Search for the cell housing the specified text and yield its (x, y) center coordinate. 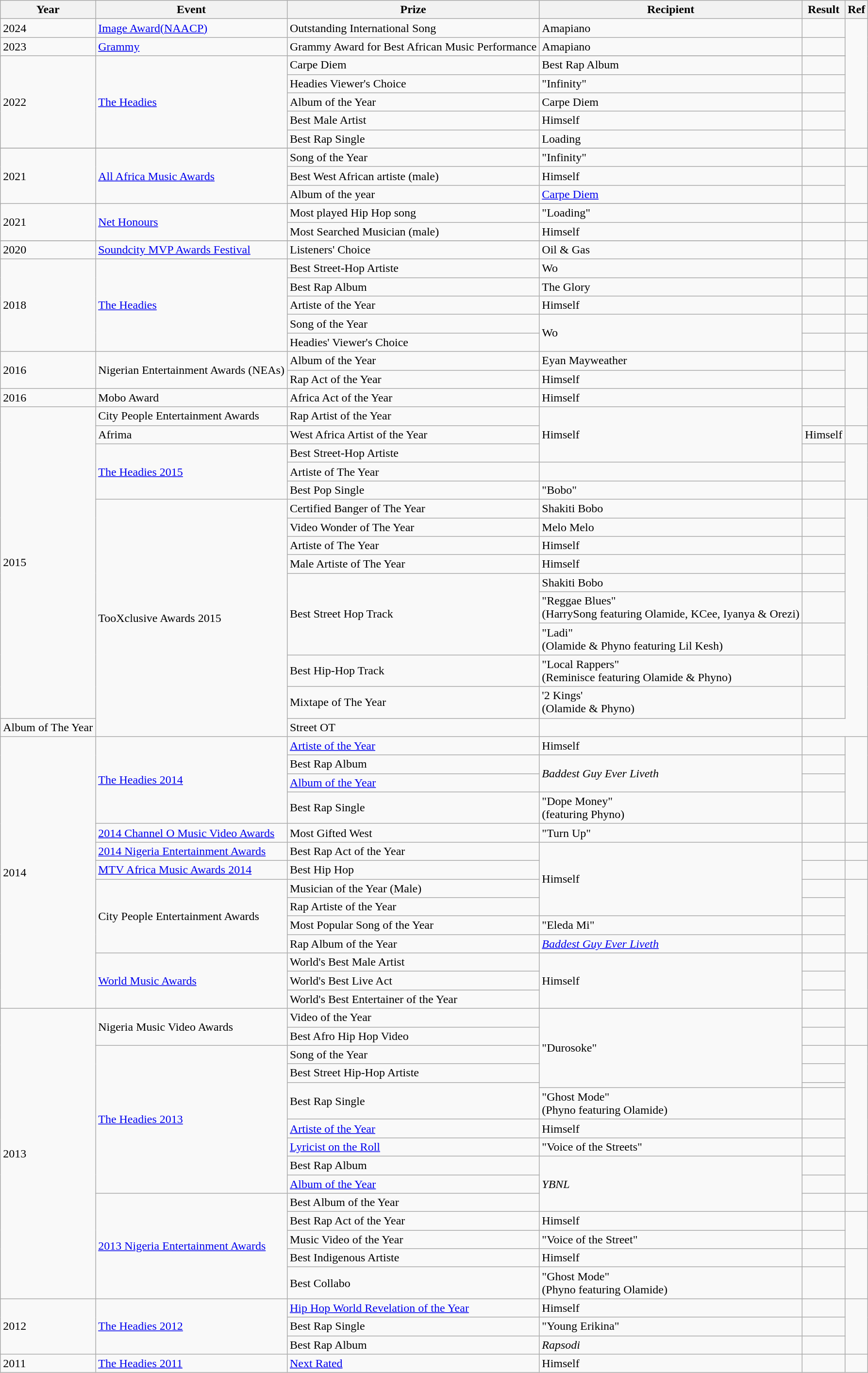
Grammy Award for Best African Music Performance (413, 47)
The Headies 2011 (191, 1363)
Melo Melo (671, 527)
Year (48, 10)
2020 (48, 250)
2014 Nigeria Entertainment Awards (191, 851)
"Durosoke" (671, 1048)
All Africa Music Awards (191, 176)
Best Album of the Year (413, 1203)
Afrima (191, 435)
Certified Banger of The Year (413, 508)
2011 (48, 1363)
Male Artiste of The Year (413, 564)
Loading (671, 139)
The Headies 2013 (191, 1119)
World's Best Live Act (413, 981)
Prize (413, 10)
2012 (48, 1326)
Recipient (671, 10)
Music Video of the Year (413, 1239)
2013 (48, 1154)
TooXclusive Awards 2015 (191, 618)
Mobo Award (191, 398)
Street OT (413, 727)
Eyan Mayweather (671, 361)
World Music Awards (191, 981)
"Reggae Blues"(HarrySong featuring Olamide, KCee, Iyanya & Orezi) (671, 608)
Best Collabo (413, 1283)
Hip Hop World Revelation of the Year (413, 1308)
Most played Hip Hop song (413, 213)
Album of the year (413, 194)
Rap Artiste of the Year (413, 907)
Lyricist on the Roll (413, 1147)
Most Popular Song of the Year (413, 925)
Nigerian Entertainment Awards (NEAs) (191, 370)
Video Wonder of The Year (413, 527)
Outstanding International Song (413, 28)
World's Best Male Artist (413, 962)
Rap Artist of the Year (413, 416)
"Loading" (671, 213)
2014 (48, 872)
"Local Rappers"(Reminisce featuring Olamide & Phyno) (671, 671)
Best Hip-Hop Track (413, 671)
World's Best Entertainer of the Year (413, 999)
Ref (856, 10)
"Voice of the Street" (671, 1239)
'2 Kings'(Olamide & Phyno) (671, 702)
Mixtape of The Year (413, 702)
"Voice of the Streets" (671, 1147)
The Glory (671, 287)
The Headies 2012 (191, 1326)
Net Honours (191, 222)
2023 (48, 47)
Nigeria Music Video Awards (191, 1027)
Event (191, 10)
Video of the Year (413, 1018)
"Turn Up" (671, 833)
Best Male Artist (413, 120)
Best West African artiste (male) (413, 176)
Headies Viewer's Choice (413, 84)
Musician of the Year (Male) (413, 888)
MTV Africa Music Awards 2014 (191, 870)
2013 Nigeria Entertainment Awards (191, 1246)
2018 (48, 305)
The Headies 2014 (191, 780)
Best Pop Single (413, 490)
2015 (48, 562)
2022 (48, 102)
Best Hip Hop (413, 870)
West Africa Artist of the Year (413, 435)
Best Indigenous Artiste (413, 1258)
Rap Album of the Year (413, 944)
Soundcity MVP Awards Festival (191, 250)
The Headies 2015 (191, 471)
2024 (48, 28)
"Bobo" (671, 490)
Africa Act of the Year (413, 398)
Image Award(NAACP) (191, 28)
Next Rated (413, 1363)
Headies' Viewer's Choice (413, 342)
Most Gifted West (413, 833)
Best Afro Hip Hop Video (413, 1036)
YBNL (671, 1184)
"Ladi"(Olamide & Phyno featuring Lil Kesh) (671, 639)
Oil & Gas (671, 250)
"Dope Money" (featuring Phyno) (671, 808)
Most Searched Musician (male) (413, 232)
Listeners' Choice (413, 250)
Best Street Hop Track (413, 614)
Best Street Hip-Hop Artiste (413, 1073)
Rapsodi (671, 1345)
"Eleda Mi" (671, 925)
Album of The Year (48, 727)
2014 Channel O Music Video Awards (191, 833)
Result (823, 10)
"Young Erikina" (671, 1326)
Grammy (191, 47)
Rap Act of the Year (413, 379)
